Pinpoint the cell where the given text exists, returning its [X, Y] midpoint coordinate. 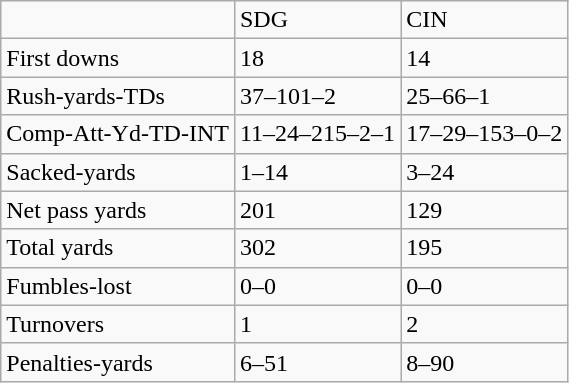
Penalties-yards [118, 362]
11–24–215–2–1 [317, 134]
Sacked-yards [118, 172]
2 [484, 324]
14 [484, 58]
1 [317, 324]
3–24 [484, 172]
195 [484, 248]
CIN [484, 20]
SDG [317, 20]
1–14 [317, 172]
Comp-Att-Yd-TD-INT [118, 134]
201 [317, 210]
Turnovers [118, 324]
302 [317, 248]
First downs [118, 58]
37–101–2 [317, 96]
8–90 [484, 362]
6–51 [317, 362]
18 [317, 58]
25–66–1 [484, 96]
Net pass yards [118, 210]
Total yards [118, 248]
17–29–153–0–2 [484, 134]
Fumbles-lost [118, 286]
129 [484, 210]
Rush-yards-TDs [118, 96]
